For the text-containing cell, return its midpoint in (X, Y) coordinate format. 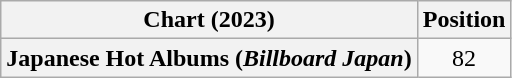
Chart (2023) (209, 20)
Position (464, 20)
Japanese Hot Albums (Billboard Japan) (209, 58)
82 (464, 58)
